Identify which cell holds the provided text, then report its (x, y) central coordinate. 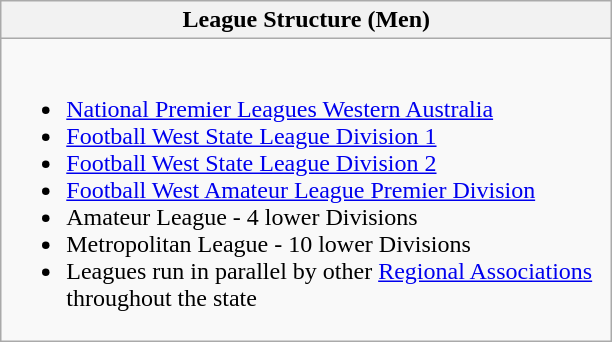
League Structure (Men) (306, 20)
